Capture the cell that displays the provided text and extract its [X, Y] central coordinate. 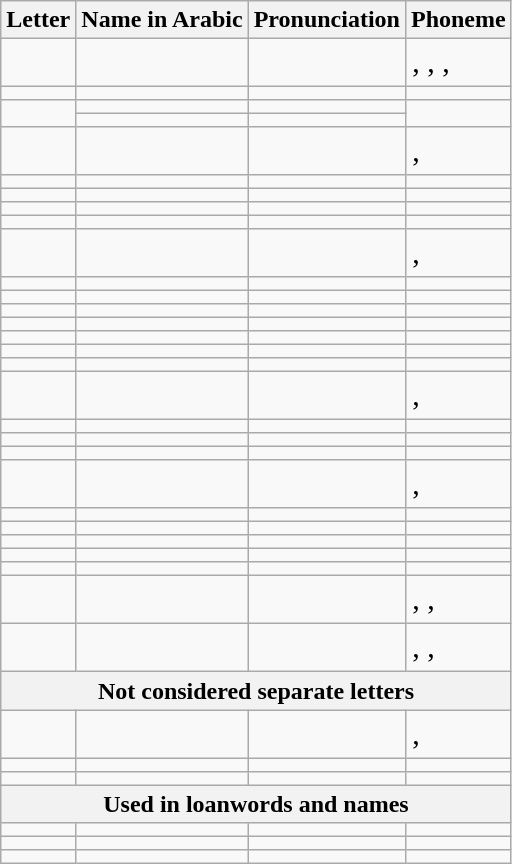
, , , [458, 63]
Phoneme [458, 20]
Pronunciation [326, 20]
Not considered separate letters [256, 691]
Name in Arabic [162, 20]
Letter [38, 20]
Used in loanwords and names [256, 804]
